Search for the cell housing the specified text and yield its (X, Y) center coordinate. 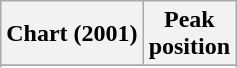
Peakposition (189, 34)
Chart (2001) (72, 34)
